Return the (X, Y) coordinate for the center point of the cell that contains the specified text.  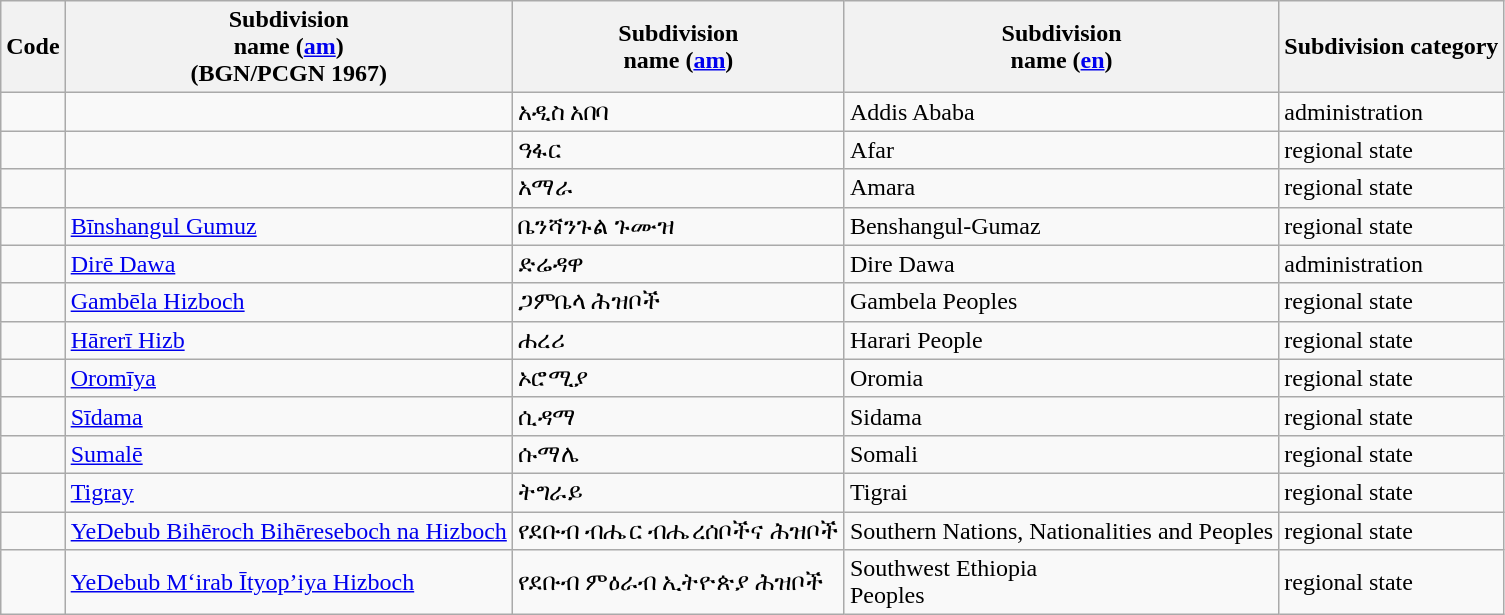
Benshangul-Gumaz (1061, 226)
Sīdama (288, 416)
አዲስ አበባ (678, 112)
YeDebub Bihēroch Bihēreseboch na Hizboch (288, 531)
Hārerī Hizb (288, 340)
Addis Ababa (1061, 112)
Subdivisionname (en) (1061, 47)
YeDebub M‘irab Ītyop’iya Hizboch (288, 582)
Southern Nations, Nationalities and Peoples (1061, 531)
Southwest EthiopiaPeoples (1061, 582)
Oromia (1061, 378)
Tigray (288, 492)
የደቡብ ብሔር ብሔረሰቦችና ሕዝቦች (678, 531)
Harari People (1061, 340)
Gambēla Hizboch (288, 302)
Gambela Peoples (1061, 302)
ሲዳማ (678, 416)
ዓፋር (678, 150)
Subdivisionname (am) (678, 47)
ቤንሻንጉል ጉሙዝ (678, 226)
Dirē Dawa (288, 264)
Amara (1061, 188)
ሐረሪ (678, 340)
Code (33, 47)
ጋምቤላ ሕዝቦች (678, 302)
Sumalē (288, 454)
Oromīya (288, 378)
ኦሮሚያ (678, 378)
ትግራይ (678, 492)
Tigrai (1061, 492)
ሱማሌ (678, 454)
Bīnshangul Gumuz (288, 226)
Afar (1061, 150)
Sidama (1061, 416)
Somali (1061, 454)
Subdivisionname (am)(BGN/PCGN 1967) (288, 47)
የደቡብ ምዕራብ ኢትዮጵያ ሕዝቦች (678, 582)
Subdivision category (1392, 47)
Dire Dawa (1061, 264)
አማራ (678, 188)
ድሬዳዋ (678, 264)
